Return the [x, y] coordinate for the center point of the cell that contains the specified text.  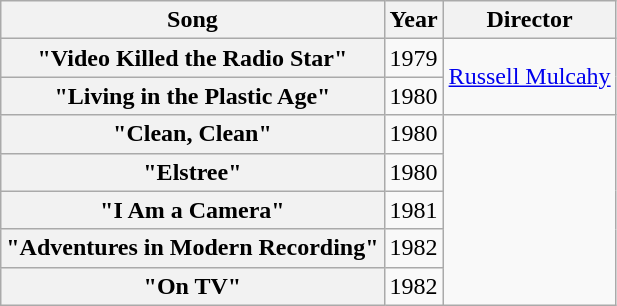
Song [192, 20]
1979 [414, 58]
"Clean, Clean" [192, 134]
"Elstree" [192, 172]
"I Am a Camera" [192, 210]
Russell Mulcahy [530, 77]
Director [530, 20]
"Video Killed the Radio Star" [192, 58]
1981 [414, 210]
"On TV" [192, 286]
Year [414, 20]
"Living in the Plastic Age" [192, 96]
"Adventures in Modern Recording" [192, 248]
